Provide the [X, Y] coordinate of the cell's center where the given text is located.  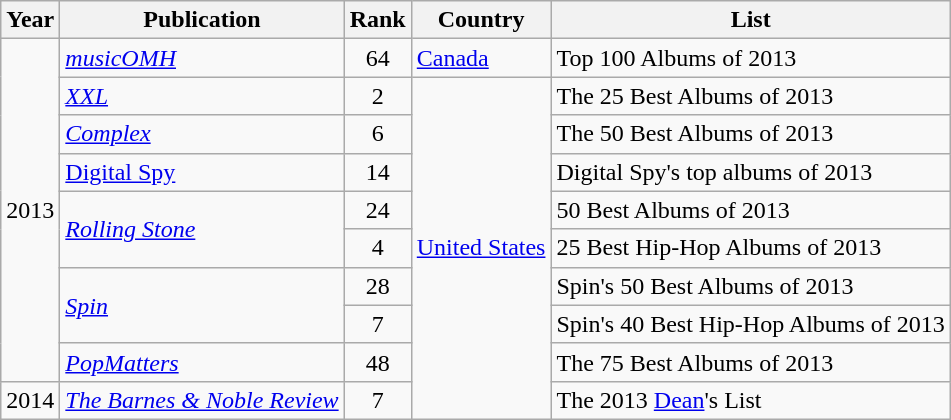
Spin's 40 Best Hip-Hop Albums of 2013 [750, 324]
64 [378, 58]
Spin [202, 305]
musicOMH [202, 58]
24 [378, 210]
Canada [481, 58]
Year [30, 20]
Digital Spy's top albums of 2013 [750, 172]
2 [378, 96]
4 [378, 248]
28 [378, 286]
PopMatters [202, 362]
48 [378, 362]
Publication [202, 20]
The 75 Best Albums of 2013 [750, 362]
2014 [30, 400]
Rank [378, 20]
Top 100 Albums of 2013 [750, 58]
The 2013 Dean's List [750, 400]
6 [378, 134]
2013 [30, 210]
25 Best Hip-Hop Albums of 2013 [750, 248]
Country [481, 20]
XXL [202, 96]
Digital Spy [202, 172]
The Barnes & Noble Review [202, 400]
Spin's 50 Best Albums of 2013 [750, 286]
14 [378, 172]
The 50 Best Albums of 2013 [750, 134]
50 Best Albums of 2013 [750, 210]
Rolling Stone [202, 229]
The 25 Best Albums of 2013 [750, 96]
United States [481, 248]
List [750, 20]
Complex [202, 134]
